Return the (x, y) coordinate for the center point of the cell that contains the specified text.  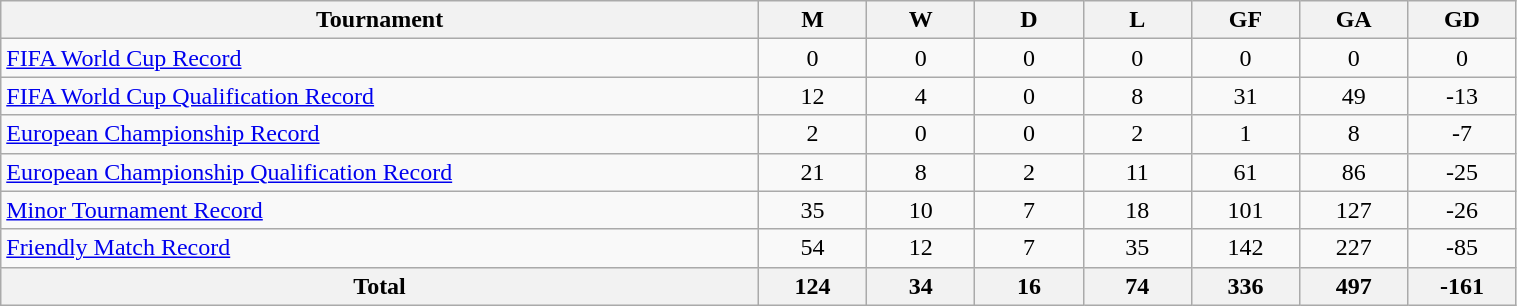
-25 (1462, 172)
86 (1354, 172)
11 (1137, 172)
Friendly Match Record (380, 248)
74 (1137, 286)
-161 (1462, 286)
European Championship Qualification Record (380, 172)
GF (1245, 20)
W (921, 20)
497 (1354, 286)
61 (1245, 172)
-7 (1462, 134)
Total (380, 286)
127 (1354, 210)
-85 (1462, 248)
-13 (1462, 96)
336 (1245, 286)
31 (1245, 96)
142 (1245, 248)
21 (812, 172)
54 (812, 248)
124 (812, 286)
-26 (1462, 210)
GD (1462, 20)
1 (1245, 134)
10 (921, 210)
49 (1354, 96)
M (812, 20)
34 (921, 286)
101 (1245, 210)
18 (1137, 210)
FIFA World Cup Record (380, 58)
4 (921, 96)
Tournament (380, 20)
L (1137, 20)
GA (1354, 20)
FIFA World Cup Qualification Record (380, 96)
227 (1354, 248)
D (1029, 20)
European Championship Record (380, 134)
Minor Tournament Record (380, 210)
16 (1029, 286)
